Extract the [x, y] coordinate from the center of the cell holding the provided text.  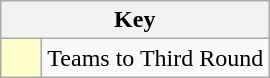
Teams to Third Round [156, 58]
Key [135, 20]
